Find where the given text appears and provide that cell's center as (X, Y) coordinate. 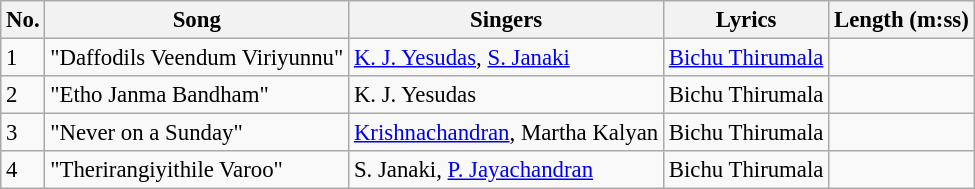
Length (m:ss) (902, 20)
"Daffodils Veendum Viriyunnu" (197, 58)
1 (23, 58)
"Therirangiyithile Varoo" (197, 170)
Krishnachandran, Martha Kalyan (506, 133)
No. (23, 20)
Singers (506, 20)
K. J. Yesudas, S. Janaki (506, 58)
Song (197, 20)
S. Janaki, P. Jayachandran (506, 170)
4 (23, 170)
K. J. Yesudas (506, 95)
3 (23, 133)
"Never on a Sunday" (197, 133)
"Etho Janma Bandham" (197, 95)
2 (23, 95)
Lyrics (746, 20)
